Provide the [x, y] coordinate of the cell's center where the given text is located.  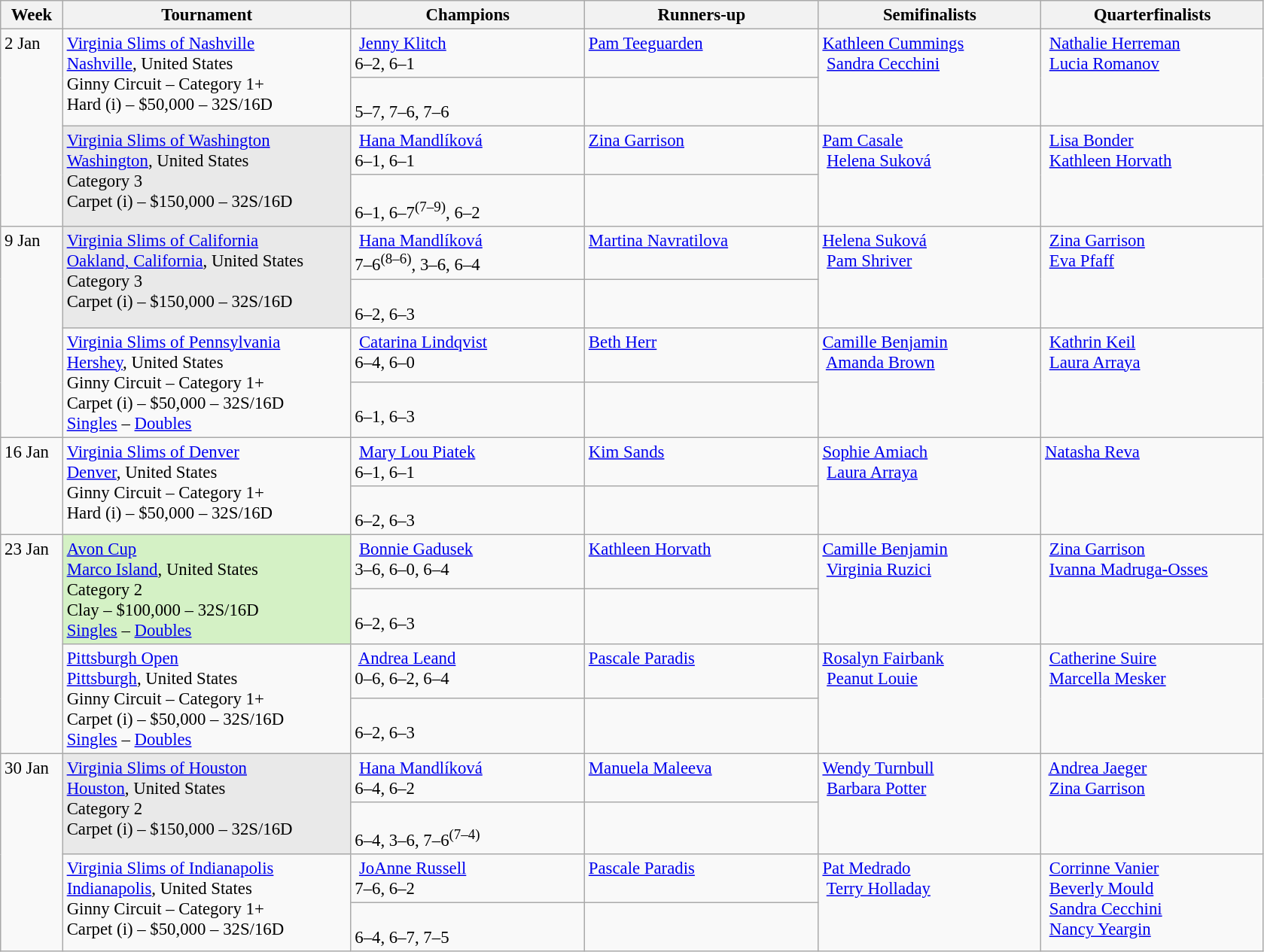
Helena Suková Pam Shriver [930, 278]
Virginia Slims of California Oakland, California, United States Category 3 Carpet (i) – $150,000 – 32S/16D [206, 278]
Pittsburgh Open Pittsburgh, United States Ginny Circuit – Category 1+ Carpet (i) – $50,000 – 32S/16D Singles – Doubles [206, 699]
6–4, 3–6, 7–6(7–4) [468, 828]
23 Jan [32, 644]
2 Jan [32, 128]
Virginia Slims of Nashville Nashville, United States Ginny Circuit – Category 1+ Hard (i) – $50,000 – 32S/16D [206, 78]
6–4, 6–7, 7–5 [468, 927]
Jenny Klitch6–2, 6–1 [468, 54]
Bonnie Gadusek3–6, 6–0, 6–4 [468, 561]
30 Jan [32, 852]
Corrinne Vanier Beverly Mould Sandra Cecchini Nancy Yeargin [1153, 903]
Week [32, 15]
Pam Teeguarden [702, 54]
Semifinalists [930, 15]
Zina Garrison Ivanna Madruga-Osses [1153, 589]
Kathrin Keil Laura Arraya [1153, 382]
Camille Benjamin Amanda Brown [930, 382]
Virginia Slims of Houston Houston, United States Category 2 Carpet (i) – $150,000 – 32S/16D [206, 804]
Virginia Slims of Denver Denver, United States Ginny Circuit – Category 1+ Hard (i) – $50,000 – 32S/16D [206, 486]
6–1, 6–3 [468, 409]
16 Jan [32, 486]
Kathleen Cummings Sandra Cecchini [930, 78]
Hana Mandlíková7–6(8–6), 3–6, 6–4 [468, 253]
Catherine Suire Marcella Mesker [1153, 699]
Kim Sands [702, 462]
Manuela Maleeva [702, 778]
Virginia Slims of Indianapolis Indianapolis, United States Ginny Circuit – Category 1+ Carpet (i) – $50,000 – 32S/16D [206, 903]
Camille Benjamin Virginia Ruzici [930, 589]
Catarina Lindqvist6–4, 6–0 [468, 355]
Andrea Leand0–6, 6–2, 6–4 [468, 671]
Virginia Slims of Washington Washington, United States Category 3 Carpet (i) – $150,000 – 32S/16D [206, 177]
Quarterfinalists [1153, 15]
Wendy Turnbull Barbara Potter [930, 804]
Virginia Slims of Pennsylvania Hershey, United States Ginny Circuit – Category 1+ Carpet (i) – $50,000 – 32S/16D Singles – Doubles [206, 382]
Hana Mandlíková6–4, 6–2 [468, 778]
Nathalie Herreman Lucia Romanov [1153, 78]
Lisa Bonder Kathleen Horvath [1153, 177]
Pat Medrado Terry Holladay [930, 903]
Zina Garrison Eva Pfaff [1153, 278]
Hana Mandlíková6–1, 6–1 [468, 151]
JoAnne Russell7–6, 6–2 [468, 879]
Champions [468, 15]
Avon Cup Marco Island, United States Category 2 Clay – $100,000 – 32S/16D Singles – Doubles [206, 589]
Natasha Reva [1153, 486]
Mary Lou Piatek6–1, 6–1 [468, 462]
Tournament [206, 15]
5–7, 7–6, 7–6 [468, 102]
Beth Herr [702, 355]
Kathleen Horvath [702, 561]
Zina Garrison [702, 151]
6–1, 6–7(7–9), 6–2 [468, 200]
9 Jan [32, 333]
Rosalyn Fairbank Peanut Louie [930, 699]
Runners-up [702, 15]
Pam Casale Helena Suková [930, 177]
Martina Navratilova [702, 253]
Andrea Jaeger Zina Garrison [1153, 804]
Sophie Amiach Laura Arraya [930, 486]
